Return the [X, Y] coordinate for the center point of the cell that contains the specified text.  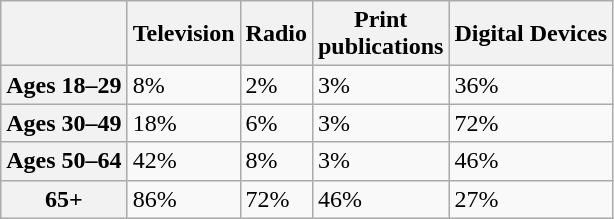
42% [184, 161]
86% [184, 199]
Ages 50–64 [64, 161]
Digital Devices [531, 34]
36% [531, 85]
18% [184, 123]
27% [531, 199]
Ages 30–49 [64, 123]
2% [276, 85]
65+ [64, 199]
6% [276, 123]
Television [184, 34]
Radio [276, 34]
Printpublications [380, 34]
Ages 18–29 [64, 85]
